Extract the [x, y] coordinate from the center of the cell holding the provided text.  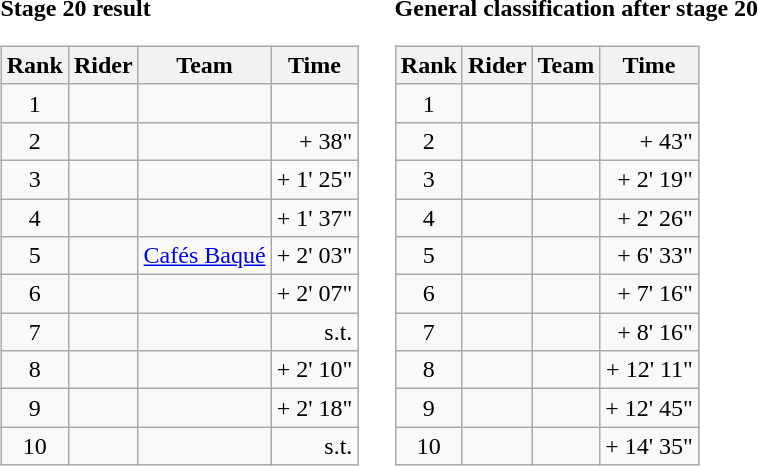
+ 7' 16" [650, 294]
Cafés Baqué [204, 256]
+ 2' 07" [314, 294]
+ 2' 19" [650, 179]
+ 1' 25" [314, 179]
+ 12' 11" [650, 370]
+ 2' 26" [650, 217]
+ 1' 37" [314, 217]
+ 2' 18" [314, 408]
+ 6' 33" [650, 256]
+ 8' 16" [650, 332]
+ 12' 45" [650, 408]
+ 14' 35" [650, 446]
+ 2' 03" [314, 256]
+ 38" [314, 141]
+ 2' 10" [314, 370]
+ 43" [650, 141]
